Scan for the cell matching the given text and deliver its (X, Y) coordinate at center. 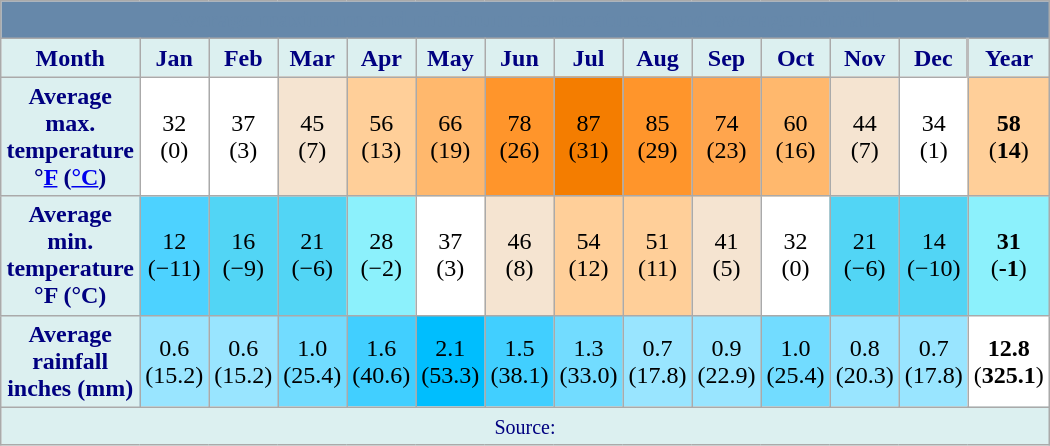
12(−11) (174, 256)
Apr (382, 58)
Average rainfallinches (mm) (70, 361)
1.6(40.6) (382, 361)
56(13) (382, 136)
12.8(325.1) (1008, 361)
Jan (174, 58)
16(−9) (244, 256)
74(23) (726, 136)
Feb (244, 58)
0.8(20.3) (864, 361)
58(14) (1008, 136)
Average maximum and minimum temperatures, and average rainfall. (525, 20)
41(5) (726, 256)
66(19) (450, 136)
85(29) (658, 136)
Average max. temperature °F (°C) (70, 136)
46(8) (520, 256)
0.9(22.9) (726, 361)
60(16) (796, 136)
87(31) (588, 136)
2.1(53.3) (450, 361)
1.5(38.1) (520, 361)
78(26) (520, 136)
51(11) (658, 256)
May (450, 58)
1.3(33.0) (588, 361)
14(−10) (934, 256)
Month (70, 58)
Average min. temperature°F (°C) (70, 256)
Dec (934, 58)
34(1) (934, 136)
Aug (658, 58)
44(7) (864, 136)
Source: (525, 426)
31(-1) (1008, 256)
Jun (520, 58)
Oct (796, 58)
Jul (588, 58)
45(7) (312, 136)
28(−2) (382, 256)
Sep (726, 58)
54(12) (588, 256)
Nov (864, 58)
Year (1008, 58)
Mar (312, 58)
